Search for the cell housing the specified text and yield its [X, Y] center coordinate. 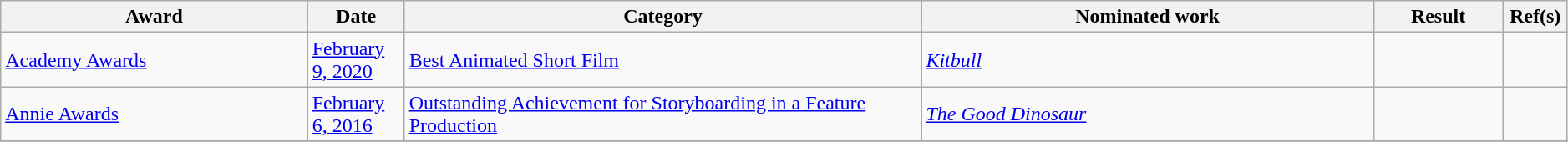
February 6, 2016 [356, 114]
Annie Awards [154, 114]
The Good Dinosaur [1148, 114]
Date [356, 17]
Kitbull [1148, 60]
Best Animated Short Film [663, 60]
Category [663, 17]
Academy Awards [154, 60]
February 9, 2020 [356, 60]
Nominated work [1148, 17]
Ref(s) [1535, 17]
Award [154, 17]
Outstanding Achievement for Storyboarding in a Feature Production [663, 114]
Result [1439, 17]
